Extract the [x, y] coordinate from the center of the cell holding the provided text.  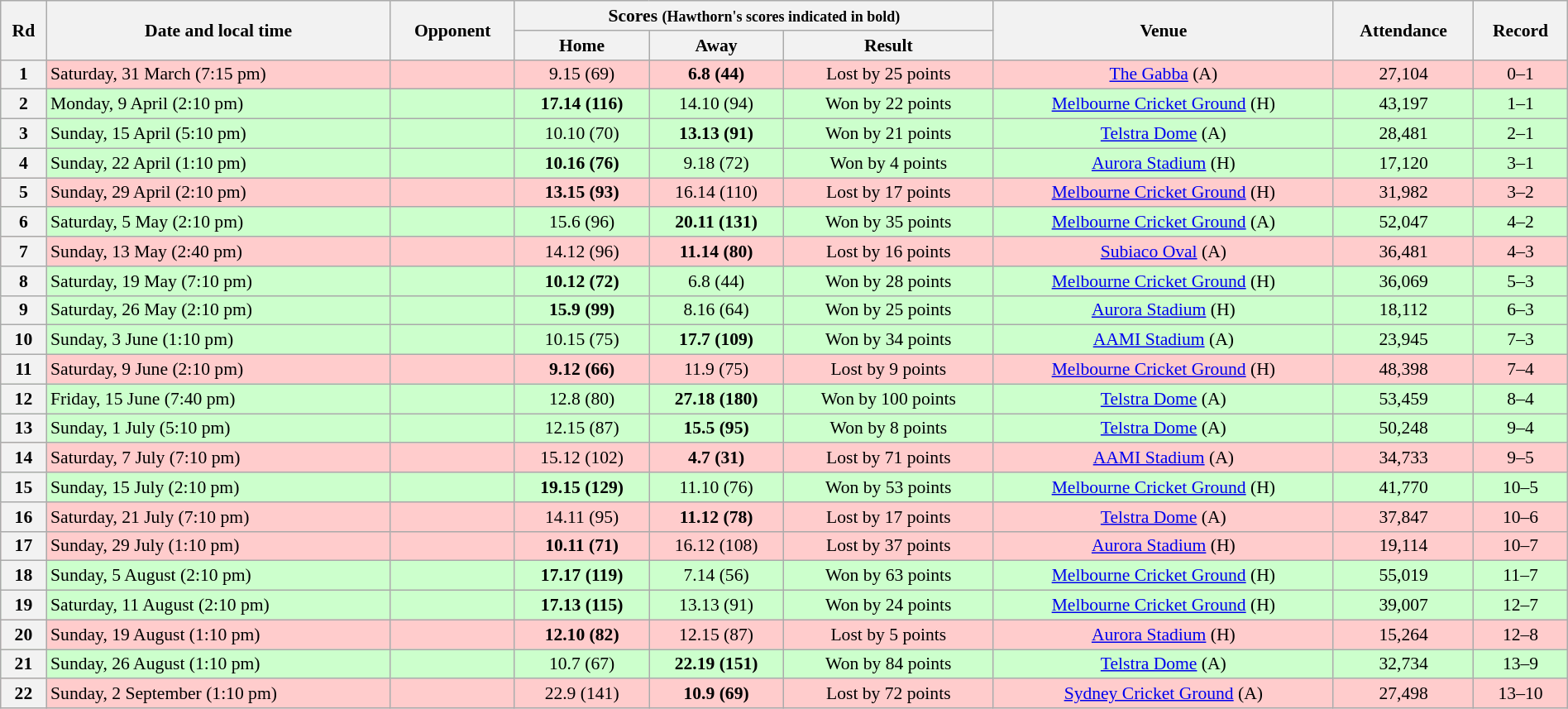
Subiaco Oval (A) [1163, 252]
7 [23, 252]
7–3 [1520, 340]
9–4 [1520, 429]
48,398 [1403, 370]
Saturday, 9 June (2:10 pm) [218, 370]
31,982 [1403, 193]
34,733 [1403, 458]
3–2 [1520, 193]
15.6 (96) [581, 223]
13 [23, 429]
10–5 [1520, 487]
0–1 [1520, 74]
12 [23, 399]
Lost by 72 points [888, 694]
14 [23, 458]
Monday, 9 April (2:10 pm) [218, 104]
Lost by 16 points [888, 252]
Lost by 37 points [888, 546]
10.15 (75) [581, 340]
52,047 [1403, 223]
7–4 [1520, 370]
Won by 8 points [888, 429]
17 [23, 546]
18 [23, 576]
7.14 (56) [716, 576]
Scores (Hawthorn's scores indicated in bold) [754, 16]
10.11 (71) [581, 546]
Won by 21 points [888, 134]
23,945 [1403, 340]
Sydney Cricket Ground (A) [1163, 694]
Record [1520, 30]
9.12 (66) [581, 370]
Won by 35 points [888, 223]
36,069 [1403, 281]
Sunday, 29 April (2:10 pm) [218, 193]
14.10 (94) [716, 104]
28,481 [1403, 134]
The Gabba (A) [1163, 74]
9–5 [1520, 458]
17,120 [1403, 163]
20 [23, 635]
Date and local time [218, 30]
11–7 [1520, 576]
11 [23, 370]
Saturday, 31 March (7:15 pm) [218, 74]
Saturday, 21 July (7:10 pm) [218, 517]
Won by 25 points [888, 310]
Won by 53 points [888, 487]
5 [23, 193]
Sunday, 15 July (2:10 pm) [218, 487]
Friday, 15 June (7:40 pm) [218, 399]
8 [23, 281]
15.5 (95) [716, 429]
32,734 [1403, 664]
11.14 (80) [716, 252]
22.19 (151) [716, 664]
3–1 [1520, 163]
43,197 [1403, 104]
15.12 (102) [581, 458]
6–3 [1520, 310]
10.9 (69) [716, 694]
Won by 34 points [888, 340]
36,481 [1403, 252]
55,019 [1403, 576]
11.9 (75) [716, 370]
10.10 (70) [581, 134]
22 [23, 694]
10.16 (76) [581, 163]
27.18 (180) [716, 399]
39,007 [1403, 606]
Sunday, 3 June (1:10 pm) [218, 340]
Sunday, 5 August (2:10 pm) [218, 576]
11.12 (78) [716, 517]
Won by 28 points [888, 281]
Lost by 71 points [888, 458]
Won by 22 points [888, 104]
13–9 [1520, 664]
10 [23, 340]
14.11 (95) [581, 517]
1–1 [1520, 104]
Sunday, 26 August (1:10 pm) [218, 664]
15 [23, 487]
16 [23, 517]
Lost by 9 points [888, 370]
10–7 [1520, 546]
17.13 (115) [581, 606]
Saturday, 19 May (7:10 pm) [218, 281]
4.7 (31) [716, 458]
Melbourne Cricket Ground (A) [1163, 223]
Result [888, 46]
37,847 [1403, 517]
Saturday, 5 May (2:10 pm) [218, 223]
12–7 [1520, 606]
Attendance [1403, 30]
9.15 (69) [581, 74]
16.14 (110) [716, 193]
20.11 (131) [716, 223]
Lost by 5 points [888, 635]
1 [23, 74]
4–3 [1520, 252]
13.15 (93) [581, 193]
Won by 4 points [888, 163]
12–8 [1520, 635]
Sunday, 13 May (2:40 pm) [218, 252]
14.12 (96) [581, 252]
15.9 (99) [581, 310]
2 [23, 104]
Sunday, 1 July (5:10 pm) [218, 429]
27,498 [1403, 694]
21 [23, 664]
4 [23, 163]
6 [23, 223]
2–1 [1520, 134]
11.10 (76) [716, 487]
15,264 [1403, 635]
Sunday, 2 September (1:10 pm) [218, 694]
27,104 [1403, 74]
Won by 100 points [888, 399]
3 [23, 134]
17.14 (116) [581, 104]
18,112 [1403, 310]
12.10 (82) [581, 635]
19.15 (129) [581, 487]
Saturday, 26 May (2:10 pm) [218, 310]
50,248 [1403, 429]
Saturday, 11 August (2:10 pm) [218, 606]
Won by 63 points [888, 576]
Sunday, 22 April (1:10 pm) [218, 163]
12.8 (80) [581, 399]
Opponent [452, 30]
Home [581, 46]
41,770 [1403, 487]
8–4 [1520, 399]
10–6 [1520, 517]
Venue [1163, 30]
9.18 (72) [716, 163]
Lost by 25 points [888, 74]
53,459 [1403, 399]
16.12 (108) [716, 546]
17.17 (119) [581, 576]
Sunday, 29 July (1:10 pm) [218, 546]
Sunday, 15 April (5:10 pm) [218, 134]
22.9 (141) [581, 694]
Saturday, 7 July (7:10 pm) [218, 458]
19 [23, 606]
5–3 [1520, 281]
Won by 24 points [888, 606]
Away [716, 46]
Sunday, 19 August (1:10 pm) [218, 635]
13–10 [1520, 694]
9 [23, 310]
Won by 84 points [888, 664]
19,114 [1403, 546]
Rd [23, 30]
4–2 [1520, 223]
8.16 (64) [716, 310]
17.7 (109) [716, 340]
10.7 (67) [581, 664]
10.12 (72) [581, 281]
